Locate the cell with the specified text and output its [x, y] center coordinate. 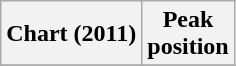
Chart (2011) [72, 34]
Peakposition [188, 34]
